Identify which cell holds the provided text, then report its [X, Y] central coordinate. 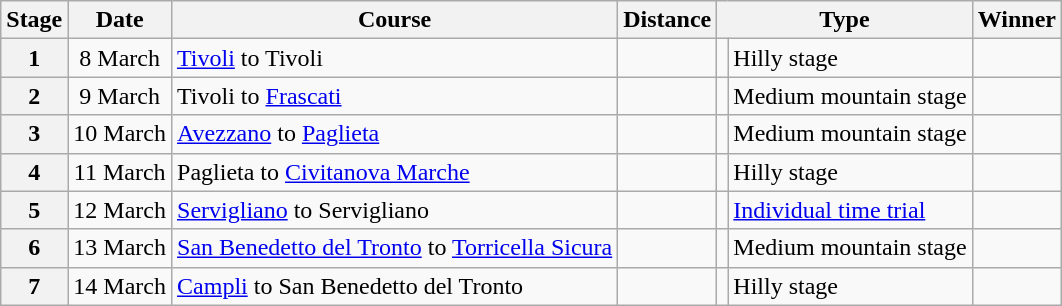
11 March [120, 172]
3 [34, 134]
Type [844, 20]
Date [120, 20]
13 March [120, 248]
14 March [120, 286]
Tivoli to Frascati [395, 96]
San Benedetto del Tronto to Torricella Sicura [395, 248]
Stage [34, 20]
7 [34, 286]
Course [395, 20]
12 March [120, 210]
10 March [120, 134]
Tivoli to Tivoli [395, 58]
Distance [668, 20]
Campli to San Benedetto del Tronto [395, 286]
Avezzano to Paglieta [395, 134]
4 [34, 172]
Winner [1016, 20]
Servigliano to Servigliano [395, 210]
Paglieta to Civitanova Marche [395, 172]
5 [34, 210]
9 March [120, 96]
6 [34, 248]
1 [34, 58]
2 [34, 96]
Individual time trial [850, 210]
8 March [120, 58]
